From the cell containing the given text, extract its center point as [x, y] coordinate. 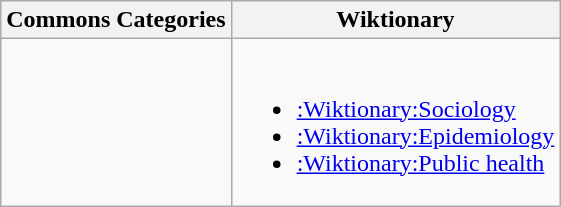
Wiktionary [396, 20]
:Wiktionary:Sociology:Wiktionary:Epidemiology:Wiktionary:Public health [396, 122]
Commons Categories [116, 20]
